Search for the cell housing the specified text and yield its (x, y) center coordinate. 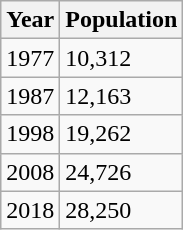
Population (122, 20)
2008 (30, 172)
12,163 (122, 96)
24,726 (122, 172)
1998 (30, 134)
Year (30, 20)
1987 (30, 96)
10,312 (122, 58)
19,262 (122, 134)
2018 (30, 210)
28,250 (122, 210)
1977 (30, 58)
